Identify which cell holds the provided text, then report its [X, Y] central coordinate. 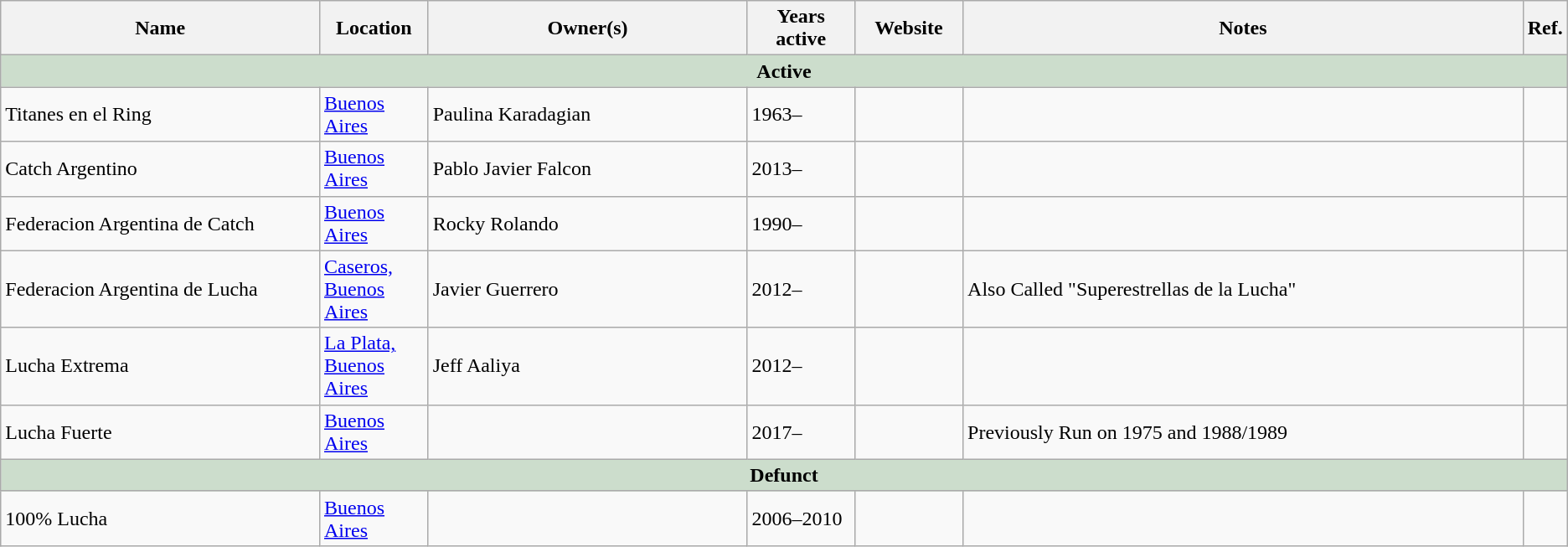
Location [374, 28]
Lucha Fuerte [161, 432]
Federacion Argentina de Lucha [161, 289]
1990– [801, 223]
2006–2010 [801, 518]
Lucha Extrema [161, 366]
2013– [801, 169]
La Plata, Buenos Aires [374, 366]
Notes [1243, 28]
Pablo Javier Falcon [588, 169]
Jeff Aaliya [588, 366]
Federacion Argentina de Catch [161, 223]
Previously Run on 1975 and 1988/1989 [1243, 432]
2017– [801, 432]
Also Called "Superestrellas de la Lucha" [1243, 289]
1963– [801, 114]
Defunct [784, 475]
Rocky Rolando [588, 223]
Name [161, 28]
100% Lucha [161, 518]
Years active [801, 28]
Catch Argentino [161, 169]
Active [784, 71]
Owner(s) [588, 28]
Titanes en el Ring [161, 114]
Website [908, 28]
Ref. [1545, 28]
Caseros, Buenos Aires [374, 289]
Paulina Karadagian [588, 114]
Javier Guerrero [588, 289]
